Output the (x, y) coordinate of the center of the cell containing the given text.  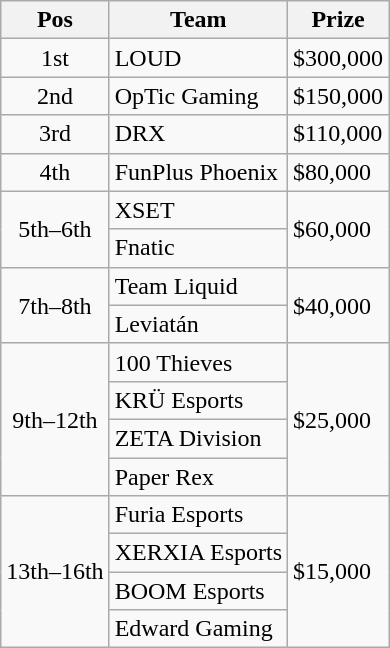
100 Thieves (198, 362)
Pos (55, 20)
XERXIA Esports (198, 553)
Leviatán (198, 324)
$80,000 (338, 172)
9th–12th (55, 419)
$40,000 (338, 305)
FunPlus Phoenix (198, 172)
7th–8th (55, 305)
XSET (198, 210)
13th–16th (55, 572)
4th (55, 172)
$60,000 (338, 229)
1st (55, 58)
BOOM Esports (198, 591)
$15,000 (338, 572)
3rd (55, 134)
5th–6th (55, 229)
Prize (338, 20)
$300,000 (338, 58)
$150,000 (338, 96)
Team Liquid (198, 286)
LOUD (198, 58)
KRÜ Esports (198, 400)
Edward Gaming (198, 629)
Paper Rex (198, 477)
2nd (55, 96)
Fnatic (198, 248)
ZETA Division (198, 438)
$25,000 (338, 419)
$110,000 (338, 134)
OpTic Gaming (198, 96)
Furia Esports (198, 515)
DRX (198, 134)
Team (198, 20)
